From the cell containing the given text, extract its center point as [X, Y] coordinate. 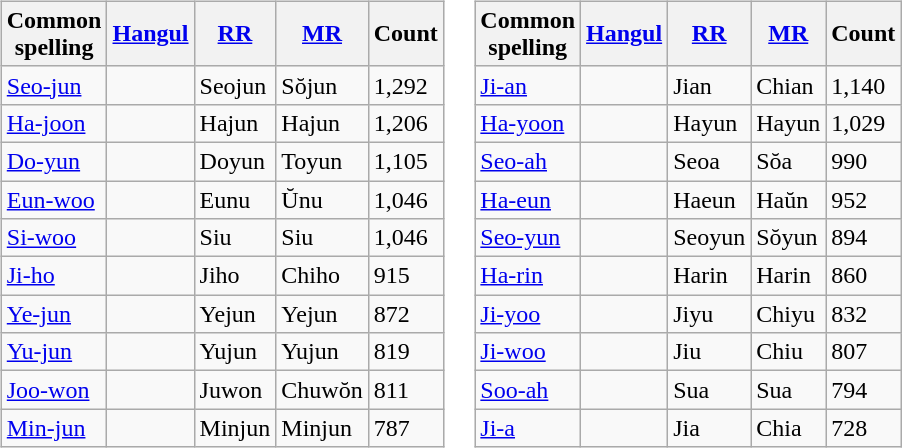
Ye-jun [54, 314]
1,206 [406, 123]
787 [406, 428]
807 [864, 352]
Ji-ho [54, 276]
Seo-yun [528, 238]
Toyun [322, 161]
Joo-won [54, 390]
Chiyu [788, 314]
Chian [788, 85]
Si-woo [54, 238]
819 [406, 352]
915 [406, 276]
Min-jun [54, 428]
811 [406, 390]
860 [864, 276]
Seoa [710, 161]
Seojun [235, 85]
Haeun [710, 199]
Chiho [322, 276]
Seoyun [710, 238]
Ji-a [528, 428]
Ha-joon [54, 123]
Sŏyun [788, 238]
Chia [788, 428]
1,029 [864, 123]
Seo-ah [528, 161]
Eun-woo [54, 199]
Ji-yoo [528, 314]
1,292 [406, 85]
952 [864, 199]
Ji-an [528, 85]
Ha-eun [528, 199]
1,140 [864, 85]
Ha-yoon [528, 123]
Ŭnu [322, 199]
728 [864, 428]
Sŏa [788, 161]
990 [864, 161]
Jiu [710, 352]
Juwon [235, 390]
Doyun [235, 161]
894 [864, 238]
Haŭn [788, 199]
Jiho [235, 276]
Yu-jun [54, 352]
Eunu [235, 199]
832 [864, 314]
872 [406, 314]
Ha-rin [528, 276]
Soo-ah [528, 390]
794 [864, 390]
Do-yun [54, 161]
Sŏjun [322, 85]
Ji-woo [528, 352]
Chiu [788, 352]
Jiyu [710, 314]
Jian [710, 85]
Seo-jun [54, 85]
1,105 [406, 161]
Chuwŏn [322, 390]
Jia [710, 428]
